Return (X, Y) of the center of cell containing provided text 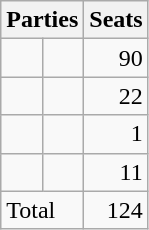
Seats (116, 20)
11 (116, 172)
22 (116, 96)
1 (116, 134)
Parties (42, 20)
90 (116, 58)
124 (116, 210)
Total (42, 210)
